Locate the cell with the specified text and output its [X, Y] center coordinate. 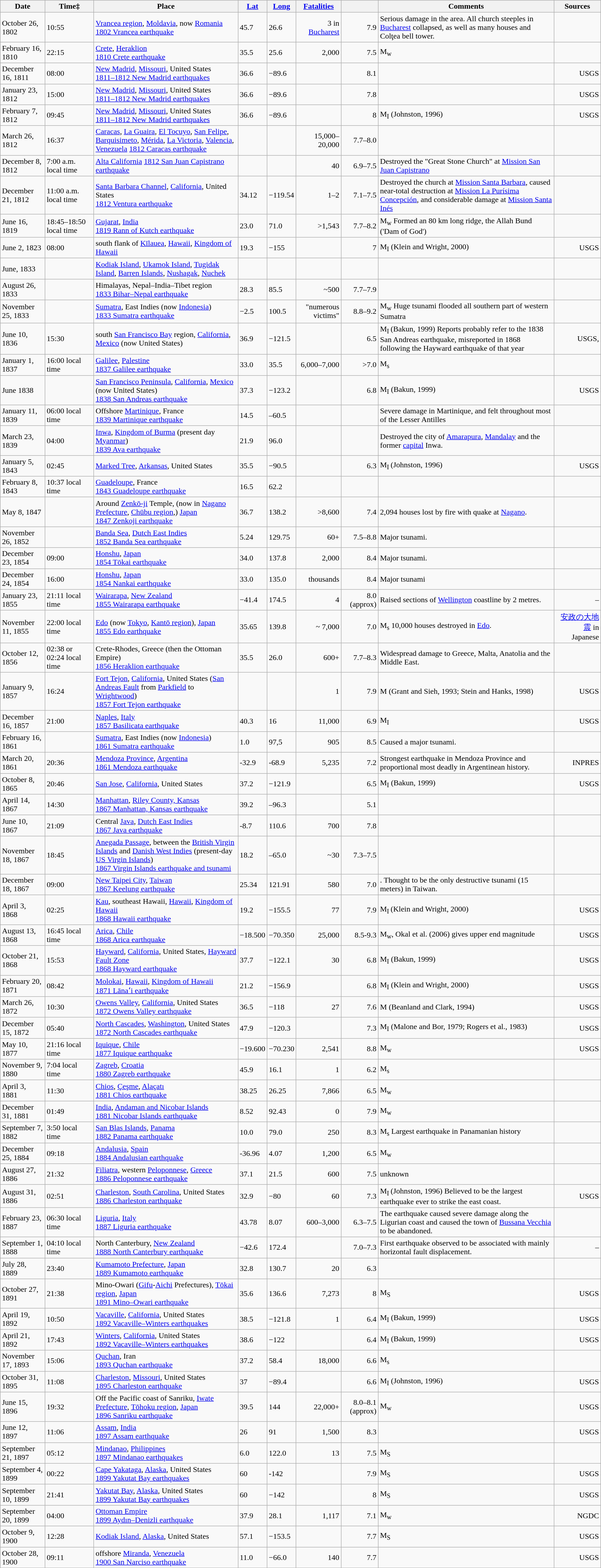
36.9 [252, 339]
15:00 [69, 94]
16.5 [252, 487]
1,117 [318, 1515]
Strongest earthquake in Mendoza Province and proportional most deadly in Argentinean history. [466, 763]
INPRES [577, 763]
~30 [318, 855]
6,000–7,000 [318, 365]
21.2 [252, 986]
MI [466, 721]
March 20, 1861 [22, 763]
Mw Huge tsunami flooded all southern part of western Sumatra [466, 312]
20:36 [69, 763]
20 [318, 1269]
02:38 or 02:24 local time [69, 657]
92.43 [282, 1111]
2,541 [318, 1049]
40 [318, 166]
01:49 [69, 1111]
23:40 [69, 1269]
129.75 [282, 537]
Destroyed the city of Amarapura, Mandalay and the former capital Inwa. [466, 441]
23.0 [252, 225]
−122 [282, 1340]
September 4, 1899 [22, 1474]
south flank of Kīlauea, Hawaii, Kingdom of Hawaii [166, 248]
June 16, 1819 [22, 225]
45.9 [252, 1070]
10.0 [252, 1132]
17:43 [69, 1340]
–65.0 [282, 855]
October 26, 1802 [22, 27]
−2.5 [252, 312]
16:00 local time [69, 365]
21:16 local time [69, 1049]
21:11 local time [69, 600]
Andalusia, Spain1884 Andalusian earthquake [166, 1153]
"numerous victims" [318, 312]
San Blas Islands, Panama1882 Panama earthquake [166, 1132]
Ms Largest earthquake in Panamanian history [466, 1132]
Kodiak Island, Alaska, United States [166, 1537]
−155 [282, 248]
11.0 [252, 1557]
−89.4 [282, 1382]
−142 [282, 1495]
7,273 [318, 1294]
250 [318, 1132]
600+ [318, 657]
5.1 [360, 805]
19.2 [252, 910]
February 23, 1887 [22, 1222]
19:32 [69, 1407]
M (Grant and Sieh, 1993; Stein and Hanks, 1998) [466, 691]
7.5–8.8 [360, 537]
Time‡ [69, 6]
Off the Pacific coast of Sanriku, Iwate Prefecture, Tōhoku region, Japan1896 Sanriku earthquake [166, 1407]
16:45 local time [69, 935]
25.34 [252, 885]
December 23, 1854 [22, 558]
−121.5 [282, 339]
85.5 [282, 290]
7.1 [360, 1515]
12:28 [69, 1537]
Mw, Okal et al. (2006) gives upper end magnitude [466, 935]
21:00 [69, 721]
6.9–7.5 [360, 166]
1,500 [318, 1432]
700 [318, 825]
-142 [282, 1474]
36.5 [252, 1007]
June 10, 1836 [22, 339]
13 [318, 1453]
57.1 [252, 1537]
15:06 [69, 1361]
8.8 [360, 1049]
April 21, 1892 [22, 1340]
135.0 [282, 579]
Charleston, South Carolina, United States 1886 Charleston earthquake [166, 1196]
September 1, 1888 [22, 1247]
06:30 local time [69, 1222]
7.7–8.0 [360, 140]
77 [318, 910]
Hayward, California, United States, Hayward Fault Zone1868 Hayward earthquake [166, 960]
The earthquake caused severe damage along the Ligurian coast and caused the town of Bussana Vecchia to be abandoned. [466, 1222]
32.8 [252, 1269]
Caracas, La Guaira, El Tocuyo, San Felipe, Barquisimeto, Mérida, La Victoria, Valencia, Venezuela 1812 Caracas earthquake [166, 140]
December 24, 1854 [22, 579]
6.0 [252, 1453]
15,000–20,000 [318, 140]
8.0 (approx) [360, 600]
November 25, 1833 [22, 312]
1–2 [318, 195]
7.7–7.9 [360, 290]
September 10, 1899 [22, 1495]
39.5 [252, 1407]
-32.9 [252, 763]
1.0 [252, 742]
May 8, 1847 [22, 512]
02:45 [69, 466]
02:25 [69, 910]
−118 [282, 1007]
32.9 [252, 1196]
south San Francisco Bay region, California, Mexico (now United States) [166, 339]
−19.600 [252, 1049]
July 28, 1889 [22, 1269]
43.78 [252, 1222]
Mino-Owari (Gifu-Aichi Prefectures), Tōkai region, Japan1891 Mino–Owari earthquake [166, 1294]
Cape Yakataga, Alaska, United States 1899 Yakutat Bay earthquakes [166, 1474]
−66.0 [282, 1557]
05:12 [69, 1453]
4 [318, 600]
18,000 [318, 1361]
16:37 [69, 140]
22,000+ [318, 1407]
45.7 [252, 27]
November 26, 1852 [22, 537]
172.4 [282, 1247]
10:55 [69, 27]
Lat [252, 6]
−153.5 [282, 1537]
August 26, 1833 [22, 290]
Molokai, Hawaii, Kingdom of Hawaii 1871 Lānaʻi earthquake [166, 986]
15:53 [69, 960]
20:46 [69, 784]
thousands [318, 579]
−70.350 [282, 935]
600–3,000 [318, 1222]
Banda Sea, Dutch East Indies 1852 Banda Sea earthquake [166, 537]
26.25 [282, 1091]
0 [318, 1111]
21.5 [282, 1174]
North Cascades, Washington, United States 1872 North Cascades earthquake [166, 1028]
January 9, 1857 [22, 691]
Santa Barbara Channel, California, United States1812 Ventura earthquake [166, 195]
5,235 [318, 763]
December 18, 1867 [22, 885]
174.5 [282, 600]
Himalayas, Nepal–India–Tibet region1833 Bihar–Nepal earthquake [166, 290]
7.4 [360, 512]
7 [360, 248]
09:18 [69, 1153]
Vacaville, California, United States1892 Vacaville–Winters earthquakes [166, 1319]
7,866 [318, 1091]
121.91 [282, 885]
138.2 [282, 512]
unknown [466, 1174]
7.2 [360, 763]
25,000 [318, 935]
Date [22, 6]
April 14, 1867 [22, 805]
−119.54 [282, 195]
7.1–7.5 [360, 195]
7.0–7.3 [360, 1247]
Offshore Martinique, France1839 Martinique earthquake [166, 416]
58.4 [282, 1361]
January 23, 1812 [22, 94]
02:51 [69, 1196]
Severe damage in Martinique, and felt throughout most of the Lesser Antilles [466, 416]
−121.9 [282, 784]
-36.96 [252, 1153]
26 [252, 1432]
December 31, 1881 [22, 1111]
>1,543 [318, 225]
8.1 [360, 73]
18.2 [252, 855]
Around Zenkō-ji Temple, (now in Nagano Prefecture, Chūbu region,) Japan 1847 Zenkoji earthquake [166, 512]
30 [318, 960]
08:42 [69, 986]
7:00 a.m. local time [69, 166]
110.6 [282, 825]
−80 [282, 1196]
February 7, 1812 [22, 115]
April 3, 1881 [22, 1091]
December 16, 1811 [22, 73]
19.3 [252, 248]
September 7, 1882 [22, 1132]
8.5 [360, 742]
8.5-9.3 [360, 935]
Guadeloupe, France1843 Guadeloupe earthquake [166, 487]
−18.500 [252, 935]
Place [166, 6]
7.6 [360, 1007]
September 21, 1897 [22, 1453]
>7.0 [360, 365]
Destroyed the "Great Stone Church" at Mission San Juan Capistrano [466, 166]
April 3, 1868 [22, 910]
October 28, 1900 [22, 1557]
First earthquake observed to be associated with mainly horizontal fault displacement. [466, 1247]
>8,600 [318, 512]
05:40 [69, 1028]
June, 1833 [22, 269]
21.9 [252, 441]
October 27, 1891 [22, 1294]
35.6 [252, 1294]
May 10, 1877 [22, 1049]
October 21, 1868 [22, 960]
7.3–7.5 [360, 855]
39.2 [252, 805]
60+ [318, 537]
16 [282, 721]
37.3 [252, 390]
130.7 [282, 1269]
16:00 [69, 579]
37.7 [252, 960]
−123.2 [282, 390]
1,200 [318, 1153]
36.7 [252, 512]
February 20, 1871 [22, 986]
–60.5 [282, 416]
Raised sections of Wellington coastline by 2 metres. [466, 600]
Ms 10,000 houses destroyed in Edo. [466, 626]
–96.3 [282, 805]
June 1838 [22, 390]
Kau, southeast Hawaii, Hawaii, Kingdom of Hawaii1868 Hawaii earthquake [166, 910]
Alta California 1812 San Juan Capistrano earthquake [166, 166]
10:30 [69, 1007]
安政の大地震 in Japanese [577, 626]
37.9 [252, 1515]
June 2, 1823 [22, 248]
Edo (now Tokyo, Kantō region), Japan 1855 Edo earthquake [166, 626]
09:45 [69, 115]
Chios, Çeşme, Alaçatı1881 Chios earthquake [166, 1091]
August 13, 1868 [22, 935]
January 23, 1855 [22, 600]
38.6 [252, 1340]
Zagreb, Croatia1880 Zagreb earthquake [166, 1070]
~500 [318, 290]
December 16, 1857 [22, 721]
December 8, 1812 [22, 166]
122.0 [282, 1453]
February 8, 1843 [22, 487]
Kumamoto Prefecture, Japan 1889 Kumamoto earthquake [166, 1269]
Liguria, Italy1887 Liguria earthquake [166, 1222]
October 8, 1865 [22, 784]
8.0–8.1 (approx) [360, 1407]
June 15, 1896 [22, 1407]
11:08 [69, 1382]
7.7–8.2 [360, 225]
San Francisco Peninsula, California, Mexico (now United States)1838 San Andreas earthquake [166, 390]
8.8–9.2 [360, 312]
8.52 [252, 1111]
MI (Johnston, 1996) Believed to be the largest earthquake ever to strike the east coast. [466, 1196]
September 20, 1899 [22, 1515]
4.07 [282, 1153]
Mindanao, Philippines1897 Mindanao earthquakes [166, 1453]
San Jose, California, United States [166, 784]
−121.8 [282, 1319]
16.1 [282, 1070]
−155.5 [282, 910]
21:41 [69, 1495]
Crete, Heraklion1810 Crete earthquake [166, 53]
Vrancea region, Moldavia, now Romania1802 Vrancea earthquake [166, 27]
Iquique, Chile1877 Iquique earthquake [166, 1049]
February 16, 1861 [22, 742]
India, Andaman and Nicobar Islands1881 Nicobar Islands earthquake [166, 1111]
−120.3 [282, 1028]
Naples, Italy 1857 Basilicata earthquake [166, 721]
580 [318, 885]
25.6 [282, 53]
28.1 [282, 1515]
3 in Bucharest [318, 27]
New Taipei City, Taiwan1867 Keelung earthquake [166, 885]
6.2 [360, 1070]
-68.9 [282, 763]
10:37 local time [69, 487]
-8.7 [252, 825]
November 9, 1880 [22, 1070]
06:00 local time [69, 416]
Winters, California, United States1892 Vacaville–Winters earthquakes [166, 1340]
34.12 [252, 195]
Serious damage in the area. All church steeples in Bucharest collapsed, as well as many houses and Colţea bell tower. [466, 27]
Major tsunami [466, 579]
10:50 [69, 1319]
5.24 [252, 537]
NGDC [577, 1515]
June 12, 1897 [22, 1432]
Mw Formed an 80 km long ridge, the Allah Bund ('Dam of God') [466, 225]
38.5 [252, 1319]
100.5 [282, 312]
Galilee, Palestine1837 Galilee earthquake [166, 365]
USGS, [577, 339]
136.6 [282, 1294]
October 31, 1895 [22, 1382]
April 19, 1892 [22, 1319]
February 16, 1810 [22, 53]
Long [282, 6]
09:11 [69, 1557]
August 27, 1886 [22, 1174]
Ottoman Empire 1899 Aydın–Denizli earthquake [166, 1515]
11:30 [69, 1091]
22:15 [69, 53]
Filiatra, western Peloponnese, Greece1886 Peloponnese earthquake [166, 1174]
Widespread damage to Greece, Malta, Anatolia and the Middle East. [466, 657]
6.3–7.5 [360, 1222]
Inwa, Kingdom of Burma (present day Myanmar)1839 Ava earthquake [166, 441]
Mendoza Province, Argentina1861 Mendoza earthquake [166, 763]
November 17, 1893 [22, 1361]
140 [318, 1557]
−90.5 [282, 466]
91 [282, 1432]
8.07 [282, 1222]
7.7–8.3 [360, 657]
40.3 [252, 721]
28.3 [252, 290]
Sources [577, 6]
38.25 [252, 1091]
21:32 [69, 1174]
October 12, 1856 [22, 657]
137.8 [282, 558]
21:38 [69, 1294]
November 18, 1867 [22, 855]
January 5, 1843 [22, 466]
March 26, 1872 [22, 1007]
offshore Miranda, Venezuela1900 San Narciso earthquake [166, 1557]
Central Java, Dutch East Indies1867 Java earthquake [166, 825]
15:30 [69, 339]
96.0 [282, 441]
37.1 [252, 1174]
MI (Malone and Bor, 1979; Rogers et al., 1983) [466, 1028]
71.0 [282, 225]
14:30 [69, 805]
04:10 local time [69, 1247]
January 1, 1837 [22, 365]
December 25, 1884 [22, 1153]
Wairarapa, New Zealand 1855 Wairarapa earthquake [166, 600]
−70.230 [282, 1049]
97,5 [282, 742]
January 11, 1839 [22, 416]
79.0 [282, 1132]
December 15, 1872 [22, 1028]
Quchan, Iran1893 Quchan earthquake [166, 1361]
37 [252, 1382]
905 [318, 742]
11,000 [318, 721]
Caused a major tsunami. [466, 742]
March 26, 1812 [22, 140]
26.0 [282, 657]
. Thought to be the only destructive tsunami (15 meters) in Taiwan. [466, 885]
Sumatra, East Indies (now Indonesia)1833 Sumatra earthquake [166, 312]
North Canterbury, New Zealand 1888 North Canterbury earthquake [166, 1247]
Yakutat Bay, Alaska, United States 1899 Yakutat Bay earthquakes [166, 1495]
Manhattan, Riley County, Kansas1867 Manhattan, Kansas earthquake [166, 805]
Owens Valley, California, United States1872 Owens Valley earthquake [166, 1007]
~ 7,000 [318, 626]
18:45 [69, 855]
11:06 [69, 1432]
47.9 [252, 1028]
7:04 local time [69, 1070]
December 21, 1812 [22, 195]
Arica, Chile1868 Arica earthquake [166, 935]
11:00 a.m. local time [69, 195]
139.8 [282, 626]
18:45–18:50 local time [69, 225]
Kodiak Island, Ukamok Island, Tugidak Island, Barren Islands, Nushagak, Nuchek [166, 269]
144 [282, 1407]
62.2 [282, 487]
March 23, 1839 [22, 441]
Fort Tejon, California, United States (San Andreas Fault from Parkfield to Wrightwood)1857 Fort Tejon earthquake [166, 691]
Fatalities [318, 6]
22:00 local time [69, 626]
34.0 [252, 558]
35.65 [252, 626]
Honshu, Japan1854 Nankai earthquake [166, 579]
Sumatra, East Indies (now Indonesia)1861 Sumatra earthquake [166, 742]
Assam, India1897 Assam earthquake [166, 1432]
26.6 [282, 27]
−42.6 [252, 1247]
Anegada Passage, between the British Virgin Islands and Danish West Indies (present-day US Virgin Islands)1867 Virgin Islands earthquake and tsunami [166, 855]
3:50 local time [69, 1132]
October 9, 1900 [22, 1537]
−41.4 [252, 600]
2,094 houses lost by fire with quake at Nagano. [466, 512]
Marked Tree, Arkansas, United States [166, 466]
June 10, 1867 [22, 825]
27 [318, 1007]
Gujarat, India1819 Rann of Kutch earthquake [166, 225]
August 31, 1886 [22, 1196]
Comments [466, 6]
November 11, 1855 [22, 626]
Crete-Rhodes, Greece (then the Ottoman Empire)1856 Heraklion earthquake [166, 657]
−122.1 [282, 960]
21:09 [69, 825]
00:22 [69, 1474]
600 [318, 1174]
MI (Bakun, 1999) Reports probably refer to the 1838 San Andreas earthquake, misreported in 1868 following the Hayward earthquake of that year [466, 339]
Charleston, Missouri, United States1895 Charleston earthquake [166, 1382]
−156.9 [282, 986]
Honshu, Japan1854 Tōkai earthquake [166, 558]
6.9 [360, 721]
16:24 [69, 691]
14.5 [252, 416]
M (Beanland and Clark, 1994) [466, 1007]
